Return the (X, Y) coordinate for the center point of the cell that contains the specified text.  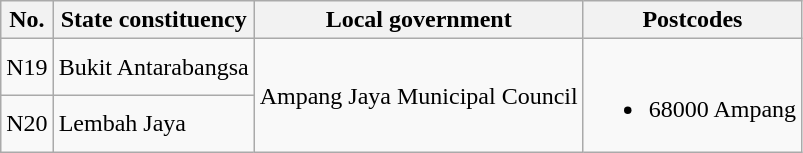
No. (27, 20)
Postcodes (692, 20)
Lembah Jaya (154, 124)
68000 Ampang (692, 96)
Ampang Jaya Municipal Council (418, 96)
Bukit Antarabangsa (154, 68)
N19 (27, 68)
State constituency (154, 20)
Local government (418, 20)
N20 (27, 124)
